Detect which cell encompasses the target text, then output its [x, y] center coordinate. 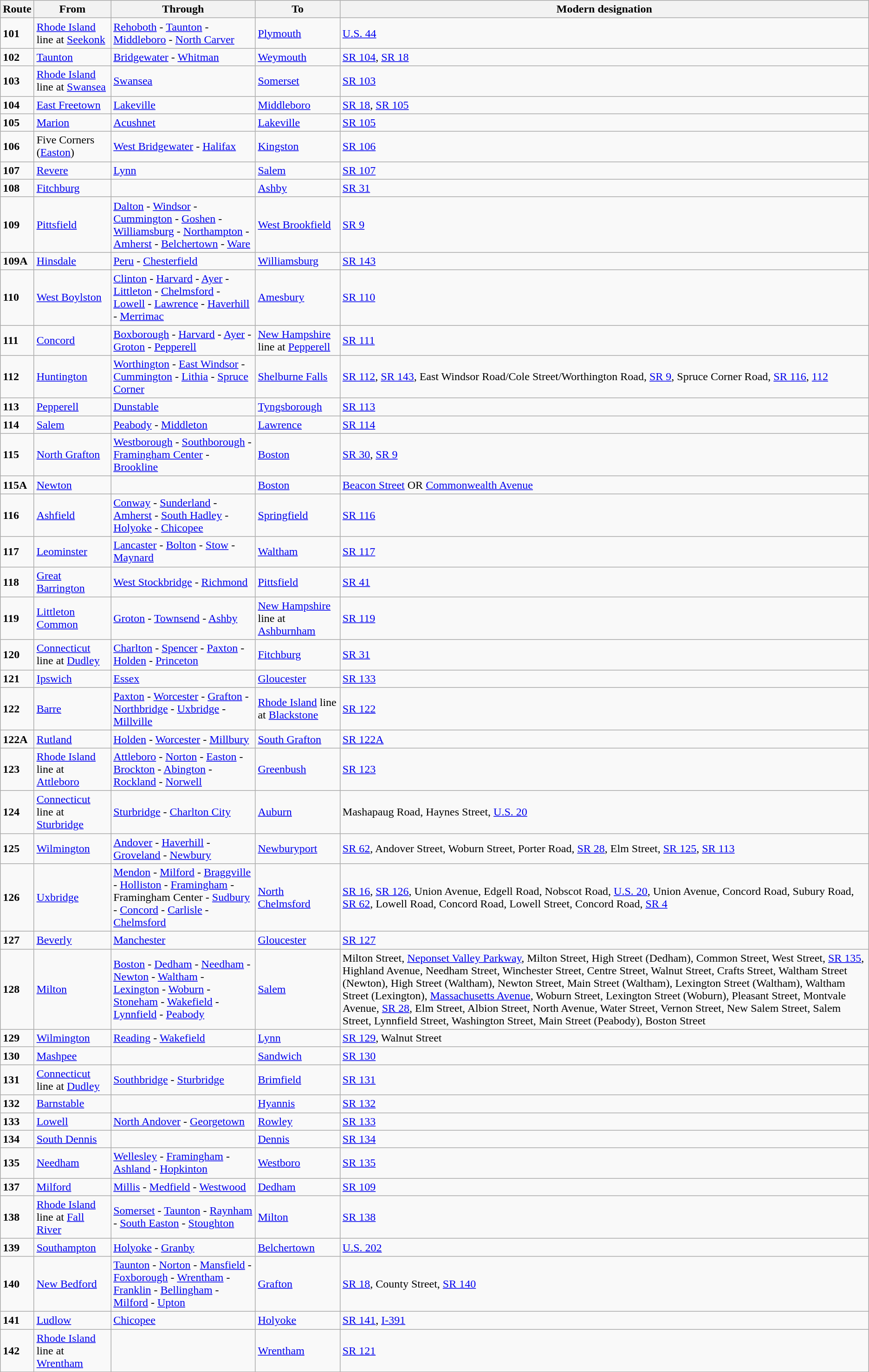
118 [17, 582]
West Stockbridge - Richmond [183, 582]
Southbridge - Sturbridge [183, 1080]
103 [17, 81]
Ludlow [72, 1320]
102 [17, 57]
North Andover - Georgetown [183, 1121]
To [298, 9]
Westboro [298, 1163]
South Grafton [298, 739]
114 [17, 425]
127 [17, 940]
Peabody - Middleton [183, 425]
Mendon - Milford - Braggville - Holliston - Framingham - Framingham Center - Sudbury - Concord - Carlisle - Chelmsford [183, 898]
U.S. 202 [604, 1247]
Waltham [298, 551]
124 [17, 812]
Dunstable [183, 407]
Through [183, 9]
Marion [72, 123]
Newburyport [298, 848]
Rhode Island line at Swansea [72, 81]
SR 106 [604, 147]
Holyoke - Granby [183, 1247]
SR 30, SR 9 [604, 455]
Rhode Island line at Seekonk [72, 33]
Amesbury [298, 297]
SR 122A [604, 739]
SR 127 [604, 940]
115A [17, 485]
Clinton - Harvard - Ayer - Littleton - Chelmsford - Lowell - Lawrence - Haverhill - Merrimac [183, 297]
112 [17, 377]
Beacon Street OR Commonwealth Avenue [604, 485]
Newton [72, 485]
110 [17, 297]
Shelburne Falls [298, 377]
Boston - Dedham - Needham - Newton - Waltham - Lexington - Woburn - Stoneham - Wakefield - Lynnfield - Peabody [183, 990]
SR 111 [604, 340]
Dennis [298, 1139]
109A [17, 261]
Somerset - Taunton - Raynham - South Easton - Stoughton [183, 1217]
Manchester [183, 940]
SR 121 [604, 1351]
SR 9 [604, 225]
130 [17, 1056]
134 [17, 1139]
138 [17, 1217]
120 [17, 654]
Westborough - Southborough - Framingham Center - Brookline [183, 455]
Rhode Island line at Blackstone [298, 709]
Boxborough - Harvard - Ayer - Groton - Pepperell [183, 340]
Acushnet [183, 123]
Springfield [298, 515]
Hyannis [298, 1104]
Plymouth [298, 33]
Barre [72, 709]
133 [17, 1121]
Peru - Chesterfield [183, 261]
SR 116 [604, 515]
Beverly [72, 940]
Revere [72, 170]
Mashpee [72, 1056]
105 [17, 123]
Middleboro [298, 105]
Southampton [72, 1247]
Pepperell [72, 407]
SR 135 [604, 1163]
Great Barrington [72, 582]
From [72, 9]
SR 123 [604, 769]
126 [17, 898]
128 [17, 990]
SR 103 [604, 81]
Conway - Sunderland - Amherst - South Hadley - Holyoke - Chicopee [183, 515]
Ipswich [72, 679]
106 [17, 147]
Lowell [72, 1121]
Holyoke [298, 1320]
SR 110 [604, 297]
Groton - Townsend - Ashby [183, 618]
Modern designation [604, 9]
Connecticut line at Sturbridge [72, 812]
Five Corners (Easton) [72, 147]
Route [17, 9]
Rhode Island line at Wrentham [72, 1351]
South Dennis [72, 1139]
Hinsdale [72, 261]
Kingston [298, 147]
SR 105 [604, 123]
129 [17, 1038]
142 [17, 1351]
Ashfield [72, 515]
Worthington - East Windsor - Cummington - Lithia - Spruce Corner [183, 377]
SR 112, SR 143, East Windsor Road/Cole Street/Worthington Road, SR 9, Spruce Corner Road, SR 116, 112 [604, 377]
Rowley [298, 1121]
SR 134 [604, 1139]
SR 109 [604, 1187]
Sturbridge - Charlton City [183, 812]
SR 119 [604, 618]
Brimfield [298, 1080]
East Freetown [72, 105]
Greenbush [298, 769]
Attleboro - Norton - Easton - Brockton - Abington - Rockland - Norwell [183, 769]
115 [17, 455]
Uxbridge [72, 898]
Chicopee [183, 1320]
New Hampshire line at Pepperell [298, 340]
Auburn [298, 812]
New Hampshire line at Ashburnham [298, 618]
Rhode Island line at Fall River [72, 1217]
125 [17, 848]
139 [17, 1247]
132 [17, 1104]
Dedham [298, 1187]
Concord [72, 340]
U.S. 44 [604, 33]
Wrentham [298, 1351]
SR 41 [604, 582]
West Brookfield [298, 225]
135 [17, 1163]
Andover - Haverhill - Groveland - Newbury [183, 848]
131 [17, 1080]
SR 113 [604, 407]
Milford [72, 1187]
SR 141, I-391 [604, 1320]
Dalton - Windsor - Cummington - Goshen - Williamsburg - Northampton - Amherst - Belchertown - Ware [183, 225]
Mashapaug Road, Haynes Street, U.S. 20 [604, 812]
West Boylston [72, 297]
Millis - Medfield - Westwood [183, 1187]
Sandwich [298, 1056]
Barnstable [72, 1104]
113 [17, 407]
SR 131 [604, 1080]
Wellesley - Framingham - Ashland - Hopkinton [183, 1163]
SR 104, SR 18 [604, 57]
104 [17, 105]
SR 122 [604, 709]
Somerset [298, 81]
Weymouth [298, 57]
West Bridgewater - Halifax [183, 147]
SR 18, County Street, SR 140 [604, 1284]
Charlton - Spencer - Paxton - Holden - Princeton [183, 654]
Williamsburg [298, 261]
Needham [72, 1163]
SR 129, Walnut Street [604, 1038]
141 [17, 1320]
Swansea [183, 81]
SR 138 [604, 1217]
117 [17, 551]
SR 143 [604, 261]
109 [17, 225]
121 [17, 679]
Lancaster - Bolton - Stow - Maynard [183, 551]
108 [17, 188]
Rutland [72, 739]
Rehoboth - Taunton - Middleboro - North Carver [183, 33]
111 [17, 340]
119 [17, 618]
116 [17, 515]
Paxton - Worcester - Grafton - Northbridge - Uxbridge - Millville [183, 709]
SR 114 [604, 425]
Belchertown [298, 1247]
Huntington [72, 377]
SR 62, Andover Street, Woburn Street, Porter Road, SR 28, Elm Street, SR 125, SR 113 [604, 848]
SR 132 [604, 1104]
Lawrence [298, 425]
SR 18, SR 105 [604, 105]
Taunton [72, 57]
123 [17, 769]
Reading - Wakefield [183, 1038]
Holden - Worcester - Millbury [183, 739]
107 [17, 170]
Grafton [298, 1284]
SR 130 [604, 1056]
SR 117 [604, 551]
North Grafton [72, 455]
140 [17, 1284]
Rhode Island line at Attleboro [72, 769]
101 [17, 33]
137 [17, 1187]
122 [17, 709]
New Bedford [72, 1284]
122A [17, 739]
Littleton Common [72, 618]
Taunton - Norton - Mansfield - Foxborough - Wrentham - Franklin - Bellingham - Milford - Upton [183, 1284]
Bridgewater - Whitman [183, 57]
Leominster [72, 551]
SR 107 [604, 170]
Ashby [298, 188]
Essex [183, 679]
North Chelmsford [298, 898]
Tyngsborough [298, 407]
